Locate the cell with the specified text and output its (X, Y) center coordinate. 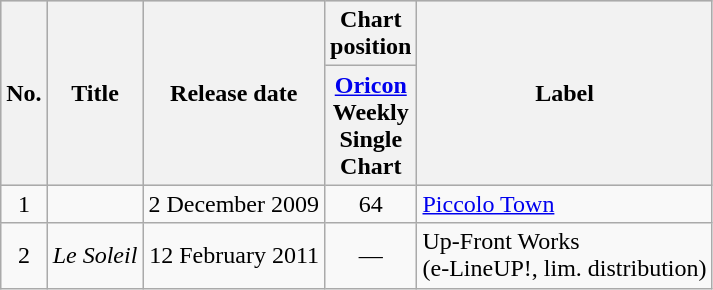
Piccolo Town (564, 204)
Label (564, 93)
12 February 2011 (234, 256)
Le Soleil (95, 256)
Release date (234, 93)
2 (24, 256)
2 December 2009 (234, 204)
Title (95, 93)
64 (371, 204)
OriconWeeklySingleChart (371, 126)
Chartposition (371, 34)
1 (24, 204)
Up-Front Works(e-LineUP!, lim. distribution) (564, 256)
— (371, 256)
No. (24, 93)
